Capture the cell that displays the provided text and extract its [X, Y] central coordinate. 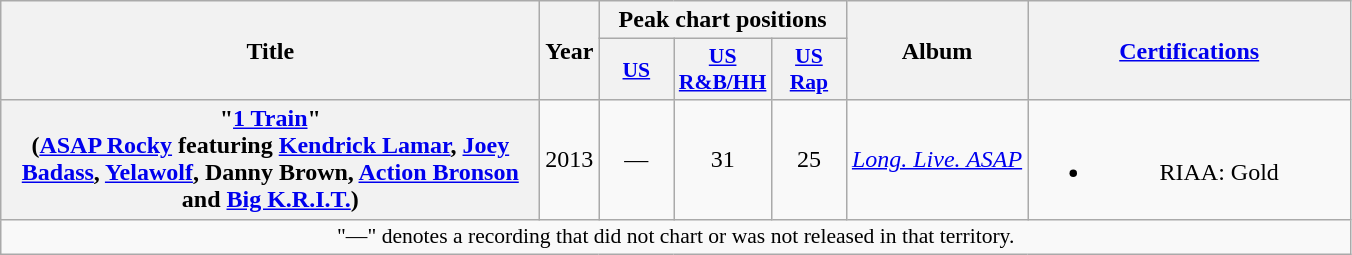
Album [936, 50]
2013 [570, 160]
Long. Live. ASAP [936, 160]
US R&B/HH [723, 70]
Title [270, 50]
31 [723, 160]
— [636, 160]
"—" denotes a recording that did not chart or was not released in that territory. [676, 237]
RIAA: Gold [1190, 160]
Certifications [1190, 50]
25 [808, 160]
Year [570, 50]
Peak chart positions [723, 20]
US [636, 70]
"1 Train"(ASAP Rocky featuring Kendrick Lamar, Joey Badass, Yelawolf, Danny Brown, Action Bronson and Big K.R.I.T.) [270, 160]
US Rap [808, 70]
